Output the [X, Y] coordinate of the center of the cell containing the given text.  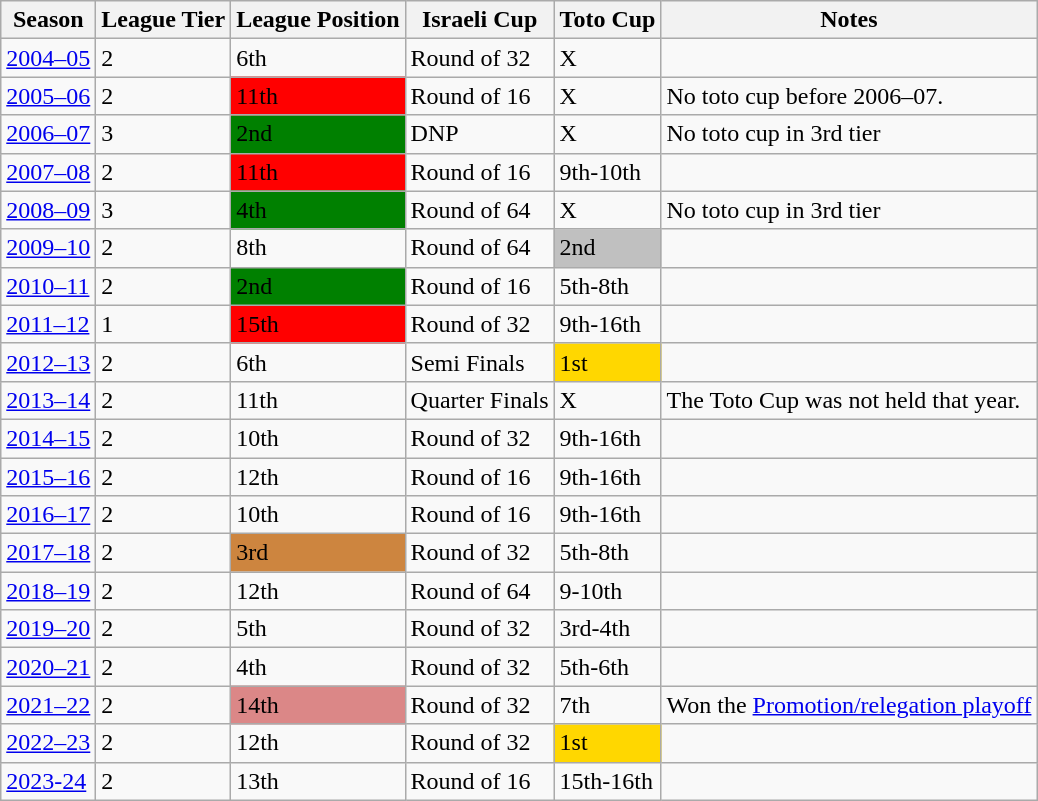
Semi Finals [480, 362]
2020–21 [48, 667]
2009–10 [48, 248]
2011–12 [48, 324]
2016–17 [48, 515]
2015–16 [48, 477]
Season [48, 20]
5th [318, 629]
9-10th [608, 591]
2019–20 [48, 629]
Notes [849, 20]
2008–09 [48, 210]
7th [608, 705]
2013–14 [48, 400]
2023-24 [48, 781]
15th [318, 324]
5th-6th [608, 667]
2017–18 [48, 553]
2004–05 [48, 58]
2005–06 [48, 96]
DNP [480, 134]
9th-10th [608, 172]
3rd-4th [608, 629]
Won the Promotion/relegation playoff [849, 705]
2012–13 [48, 362]
15th-16th [608, 781]
The Toto Cup was not held that year. [849, 400]
League Tier [164, 20]
No toto cup before 2006–07. [849, 96]
2021–22 [48, 705]
2007–08 [48, 172]
13th [318, 781]
14th [318, 705]
2006–07 [48, 134]
3rd [318, 553]
2010–11 [48, 286]
2014–15 [48, 438]
2018–19 [48, 591]
Israeli Cup [480, 20]
2022–23 [48, 743]
Quarter Finals [480, 400]
Toto Cup [608, 20]
League Position [318, 20]
8th [318, 248]
1 [164, 324]
